Detect which cell encompasses the target text, then output its [x, y] center coordinate. 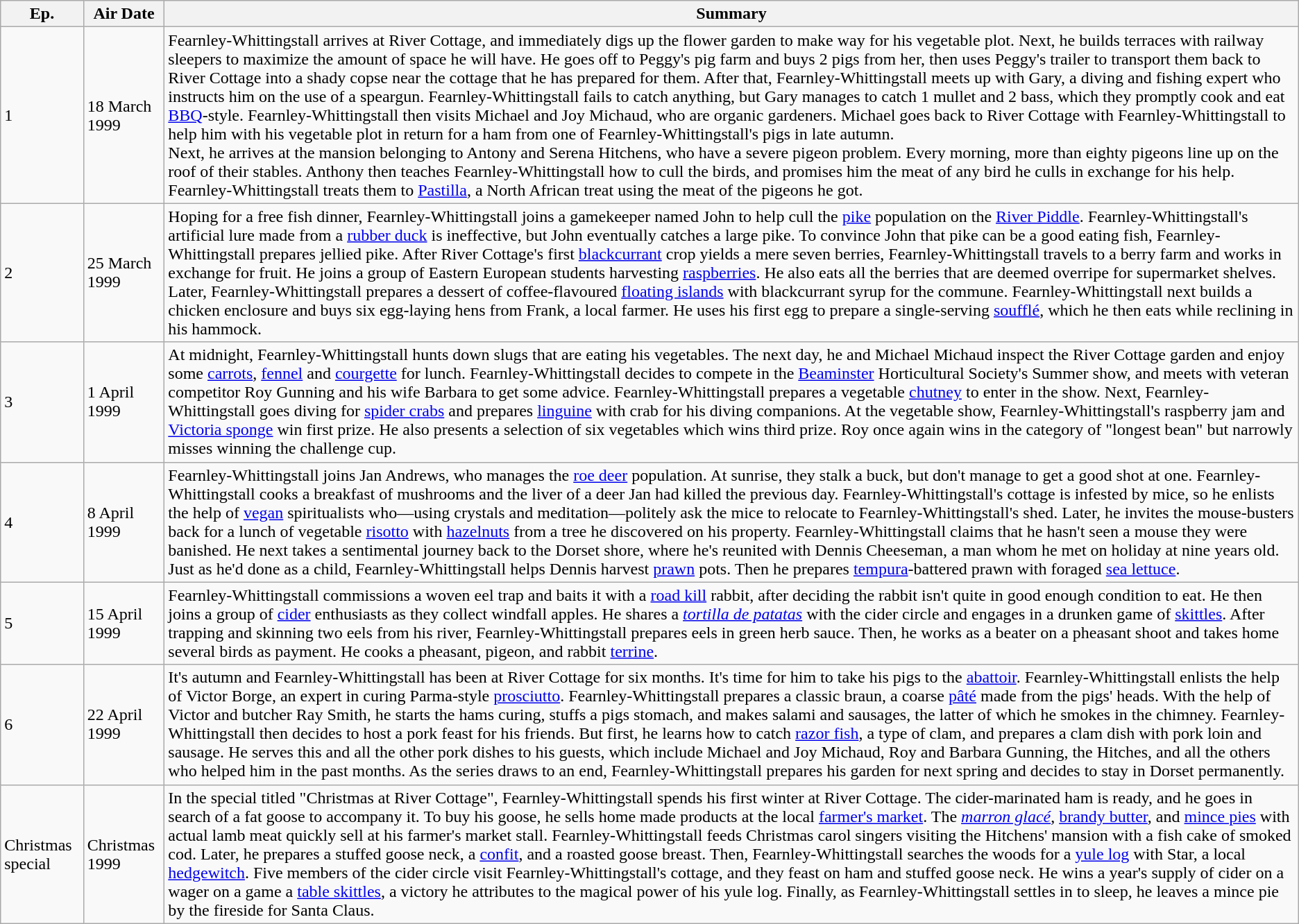
Christmas 1999 [124, 854]
25 March 1999 [124, 273]
1 April 1999 [124, 402]
15 April 1999 [124, 623]
5 [42, 623]
3 [42, 402]
22 April 1999 [124, 724]
2 [42, 273]
Ep. [42, 14]
1 [42, 115]
8 April 1999 [124, 522]
Summary [731, 14]
4 [42, 522]
6 [42, 724]
Christmas special [42, 854]
Air Date [124, 14]
18 March 1999 [124, 115]
